Output the (X, Y) coordinate of the center of the cell containing the given text.  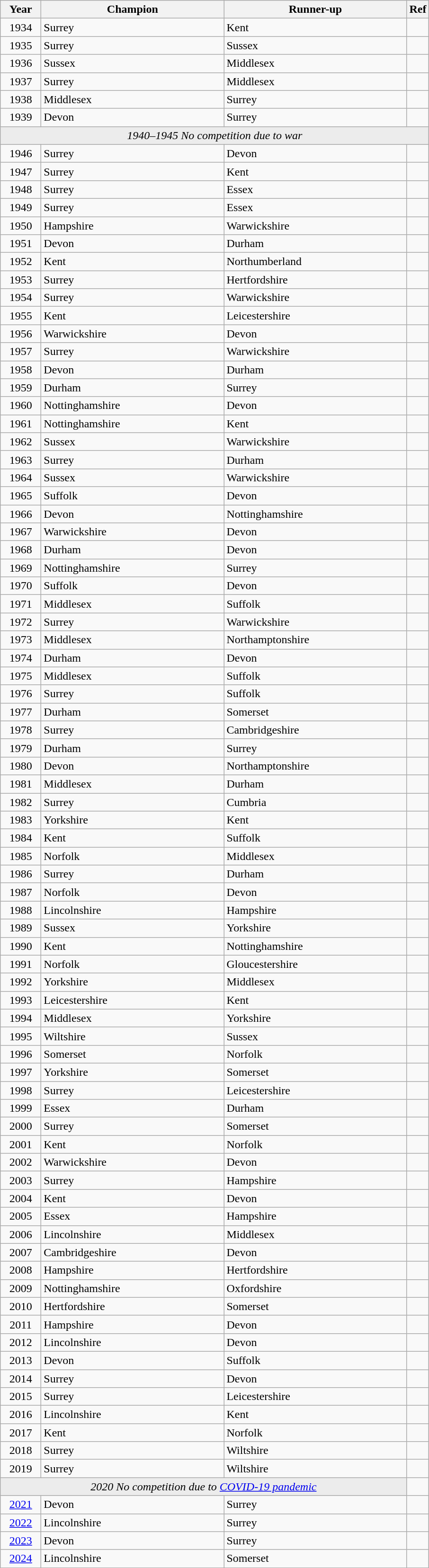
1935 (21, 45)
Ref (418, 9)
Champion (133, 9)
1988 (21, 910)
2013 (21, 1360)
2010 (21, 1306)
1980 (21, 766)
1958 (21, 370)
Oxfordshire (315, 1288)
1959 (21, 388)
1997 (21, 1072)
1961 (21, 424)
1979 (21, 748)
1970 (21, 586)
2012 (21, 1342)
1969 (21, 568)
Northumberland (315, 262)
2008 (21, 1270)
1950 (21, 226)
1953 (21, 280)
1962 (21, 442)
1976 (21, 694)
1964 (21, 478)
1991 (21, 964)
Runner-up (315, 9)
1949 (21, 207)
1954 (21, 298)
1974 (21, 658)
1978 (21, 730)
1986 (21, 874)
2023 (21, 1541)
1985 (21, 856)
2014 (21, 1379)
1990 (21, 946)
1977 (21, 712)
2002 (21, 1162)
1939 (21, 117)
1967 (21, 532)
1960 (21, 406)
1952 (21, 262)
1993 (21, 1000)
1937 (21, 81)
2011 (21, 1324)
1965 (21, 496)
2004 (21, 1198)
1995 (21, 1036)
2007 (21, 1252)
1956 (21, 334)
Cumbria (315, 802)
1966 (21, 514)
1963 (21, 460)
1947 (21, 171)
2022 (21, 1523)
1971 (21, 604)
2005 (21, 1216)
1955 (21, 316)
1972 (21, 622)
1951 (21, 244)
1982 (21, 802)
1934 (21, 27)
1989 (21, 928)
2000 (21, 1126)
1987 (21, 892)
1983 (21, 820)
Gloucestershire (315, 964)
1984 (21, 838)
1968 (21, 550)
2024 (21, 1559)
1938 (21, 99)
1936 (21, 63)
2017 (21, 1433)
1996 (21, 1054)
1973 (21, 640)
1940–1945 No competition due to war (215, 135)
Year (21, 9)
1981 (21, 784)
2006 (21, 1234)
2015 (21, 1397)
1994 (21, 1018)
1998 (21, 1090)
1992 (21, 982)
2019 (21, 1469)
2001 (21, 1144)
2020 No competition due to COVID-19 pandemic (204, 1487)
1975 (21, 676)
2018 (21, 1451)
1946 (21, 153)
2016 (21, 1415)
2003 (21, 1180)
1999 (21, 1108)
1948 (21, 189)
2009 (21, 1288)
2021 (21, 1505)
1957 (21, 352)
